For the text-containing cell, return its midpoint in [X, Y] coordinate format. 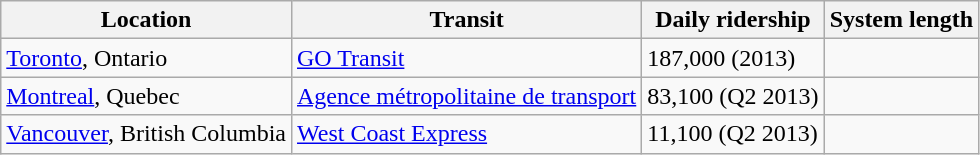
Location [146, 20]
Daily ridership [733, 20]
Montreal, Quebec [146, 96]
187,000 (2013) [733, 58]
Toronto, Ontario [146, 58]
GO Transit [466, 58]
System length [901, 20]
83,100 (Q2 2013) [733, 96]
Vancouver, British Columbia [146, 134]
Agence métropolitaine de transport [466, 96]
West Coast Express [466, 134]
11,100 (Q2 2013) [733, 134]
Transit [466, 20]
